Locate the cell with the specified text and output its (X, Y) center coordinate. 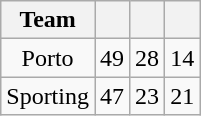
21 (182, 96)
Team (48, 20)
Porto (48, 58)
49 (112, 58)
14 (182, 58)
28 (148, 58)
23 (148, 96)
47 (112, 96)
Sporting (48, 96)
